Determine the [X, Y] coordinate at the center of the cell enclosing the given text.  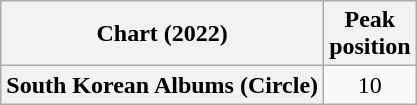
10 [370, 85]
Chart (2022) [162, 34]
South Korean Albums (Circle) [162, 85]
Peakposition [370, 34]
